For the text-containing cell, return its midpoint in (x, y) coordinate format. 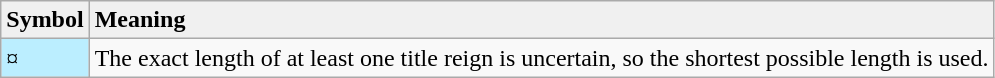
Symbol (45, 20)
Meaning (542, 20)
¤ (45, 58)
The exact length of at least one title reign is uncertain, so the shortest possible length is used. (542, 58)
